Locate the cell with the specified text and output its [x, y] center coordinate. 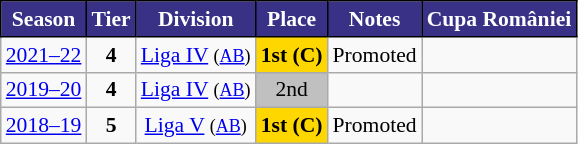
2018–19 [44, 126]
Liga V (AB) [196, 126]
Notes [375, 19]
5 [110, 126]
Division [196, 19]
2nd [292, 90]
2019–20 [44, 90]
Tier [110, 19]
Cupa României [500, 19]
Season [44, 19]
2021–22 [44, 55]
Place [292, 19]
